Return [X, Y] of the center of cell containing provided text 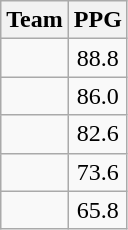
86.0 [98, 96]
88.8 [98, 58]
73.6 [98, 172]
PPG [98, 20]
65.8 [98, 210]
Team [35, 20]
82.6 [98, 134]
